Extract the [x, y] coordinate from the center of the cell holding the provided text.  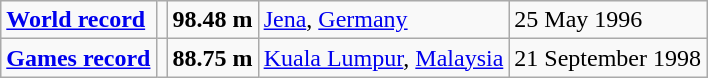
Jena, Germany [384, 20]
25 May 1996 [608, 20]
21 September 1998 [608, 58]
World record [78, 20]
98.48 m [212, 20]
88.75 m [212, 58]
Kuala Lumpur, Malaysia [384, 58]
Games record [78, 58]
